Determine the (X, Y) coordinate at the center of the cell enclosing the given text.  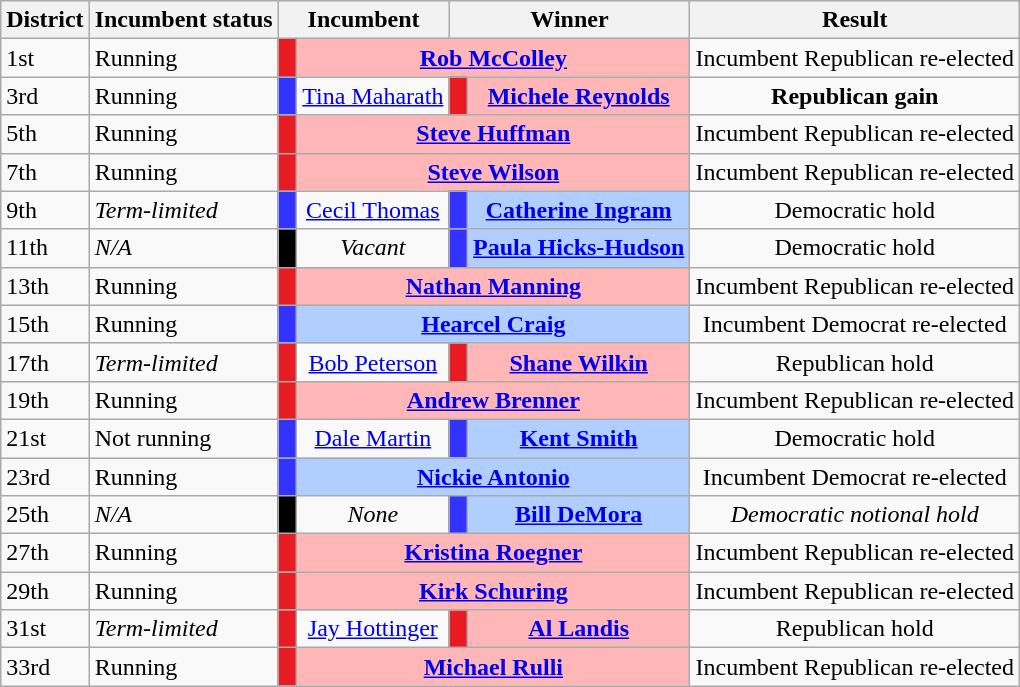
Al Landis (578, 629)
Winner (570, 20)
Michele Reynolds (578, 96)
Hearcel Craig (494, 324)
Vacant (373, 248)
27th (45, 553)
13th (45, 286)
3rd (45, 96)
31st (45, 629)
Dale Martin (373, 438)
7th (45, 172)
5th (45, 134)
Bill DeMora (578, 515)
29th (45, 591)
19th (45, 400)
11th (45, 248)
17th (45, 362)
Andrew Brenner (494, 400)
Incumbent (364, 20)
Nickie Antonio (494, 477)
Shane Wilkin (578, 362)
Rob McColley (494, 58)
25th (45, 515)
Steve Wilson (494, 172)
Tina Maharath (373, 96)
Catherine Ingram (578, 210)
33rd (45, 667)
Nathan Manning (494, 286)
1st (45, 58)
None (373, 515)
Michael Rulli (494, 667)
9th (45, 210)
Paula Hicks-Hudson (578, 248)
Jay Hottinger (373, 629)
Republican gain (855, 96)
Result (855, 20)
Kent Smith (578, 438)
Incumbent status (184, 20)
Kristina Roegner (494, 553)
Cecil Thomas (373, 210)
15th (45, 324)
Kirk Schuring (494, 591)
Democratic notional hold (855, 515)
Not running (184, 438)
District (45, 20)
Steve Huffman (494, 134)
Bob Peterson (373, 362)
23rd (45, 477)
21st (45, 438)
